Output the [X, Y] coordinate of the center of the cell containing the given text.  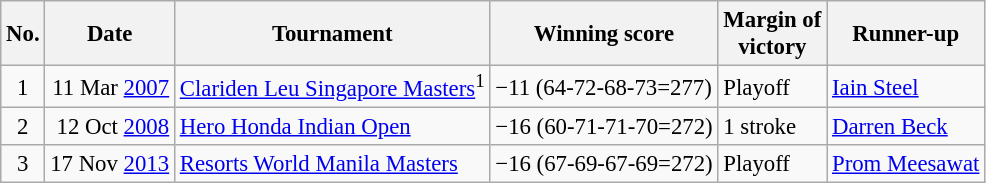
Darren Beck [906, 127]
12 Oct 2008 [110, 127]
−16 (67-69-67-69=272) [604, 164]
Resorts World Manila Masters [332, 164]
11 Mar 2007 [110, 87]
1 stroke [772, 127]
1 [23, 87]
No. [23, 34]
Iain Steel [906, 87]
Tournament [332, 34]
Margin ofvictory [772, 34]
−16 (60-71-71-70=272) [604, 127]
Clariden Leu Singapore Masters1 [332, 87]
−11 (64-72-68-73=277) [604, 87]
Date [110, 34]
3 [23, 164]
Prom Meesawat [906, 164]
2 [23, 127]
Runner-up [906, 34]
Hero Honda Indian Open [332, 127]
Winning score [604, 34]
17 Nov 2013 [110, 164]
